Detect which cell encompasses the target text, then output its (x, y) center coordinate. 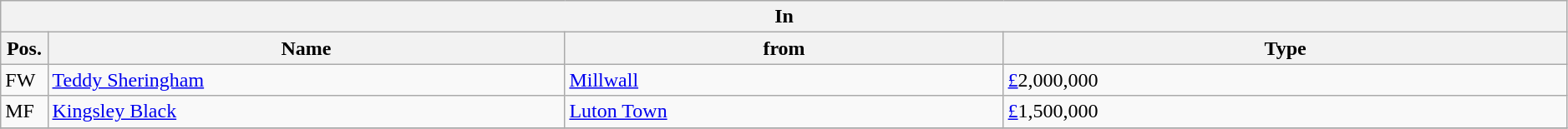
Luton Town (784, 112)
£1,500,000 (1285, 112)
from (784, 48)
Teddy Sheringham (306, 80)
Millwall (784, 80)
£2,000,000 (1285, 80)
Type (1285, 48)
Kingsley Black (306, 112)
Pos. (24, 48)
FW (24, 80)
Name (306, 48)
In (784, 17)
MF (24, 112)
